Detect which cell encompasses the target text, then output its (x, y) center coordinate. 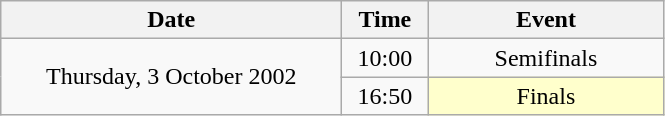
Thursday, 3 October 2002 (172, 77)
Date (172, 20)
Finals (546, 96)
Semifinals (546, 58)
Event (546, 20)
10:00 (385, 58)
Time (385, 20)
16:50 (385, 96)
